Search for the cell housing the specified text and yield its [x, y] center coordinate. 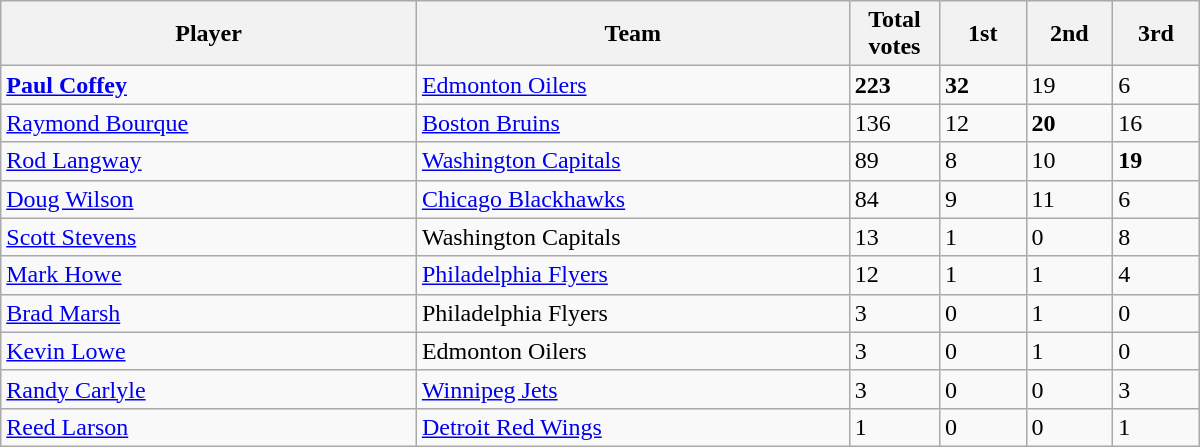
2nd [1070, 34]
13 [894, 237]
Brad Marsh [209, 313]
Chicago Blackhawks [632, 199]
Paul Coffey [209, 85]
Randy Carlyle [209, 389]
Kevin Lowe [209, 351]
1st [982, 34]
136 [894, 123]
Mark Howe [209, 275]
32 [982, 85]
3rd [1156, 34]
Boston Bruins [632, 123]
Doug Wilson [209, 199]
Scott Stevens [209, 237]
Rod Langway [209, 161]
Detroit Red Wings [632, 427]
Winnipeg Jets [632, 389]
223 [894, 85]
Player [209, 34]
Reed Larson [209, 427]
Raymond Bourque [209, 123]
11 [1070, 199]
89 [894, 161]
Total votes [894, 34]
Team [632, 34]
16 [1156, 123]
4 [1156, 275]
84 [894, 199]
20 [1070, 123]
9 [982, 199]
10 [1070, 161]
